From the cell containing the given text, extract its center point as (X, Y) coordinate. 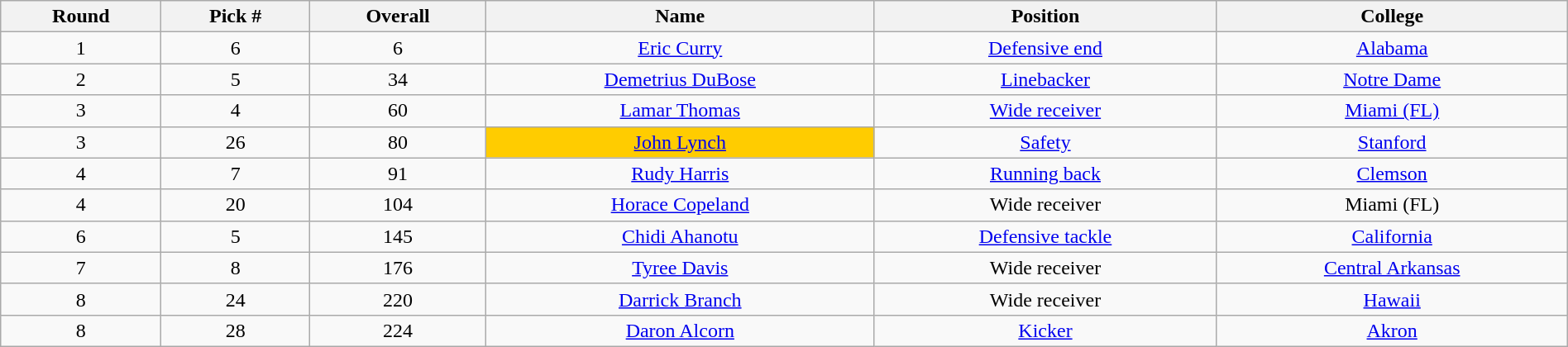
Alabama (1392, 48)
224 (397, 330)
Clemson (1392, 173)
104 (397, 205)
Notre Dame (1392, 79)
Running back (1045, 173)
Position (1045, 17)
Hawaii (1392, 299)
California (1392, 236)
34 (397, 79)
Defensive tackle (1045, 236)
Round (81, 17)
Kicker (1045, 330)
Demetrius DuBose (680, 79)
2 (81, 79)
26 (236, 142)
Daron Alcorn (680, 330)
176 (397, 268)
Akron (1392, 330)
Tyree Davis (680, 268)
Defensive end (1045, 48)
28 (236, 330)
Central Arkansas (1392, 268)
Darrick Branch (680, 299)
Pick # (236, 17)
Horace Copeland (680, 205)
60 (397, 111)
20 (236, 205)
Stanford (1392, 142)
Overall (397, 17)
Rudy Harris (680, 173)
College (1392, 17)
1 (81, 48)
John Lynch (680, 142)
Eric Curry (680, 48)
24 (236, 299)
Name (680, 17)
Lamar Thomas (680, 111)
145 (397, 236)
220 (397, 299)
91 (397, 173)
Chidi Ahanotu (680, 236)
80 (397, 142)
Linebacker (1045, 79)
Safety (1045, 142)
